Scan for the cell matching the given text and deliver its [X, Y] coordinate at center. 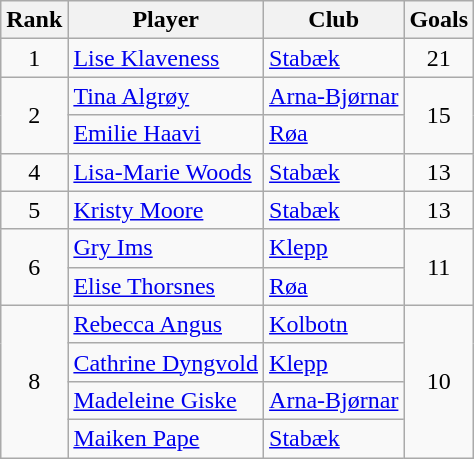
6 [34, 267]
Lise Klaveness [166, 58]
15 [439, 115]
Kristy Moore [166, 210]
Maiken Pape [166, 438]
1 [34, 58]
Elise Thorsnes [166, 286]
11 [439, 267]
Cathrine Dyngvold [166, 362]
Madeleine Giske [166, 400]
5 [34, 210]
Club [334, 20]
Player [166, 20]
Goals [439, 20]
Rank [34, 20]
Tina Algrøy [166, 96]
2 [34, 115]
Kolbotn [334, 324]
21 [439, 58]
8 [34, 381]
Gry Ims [166, 248]
Rebecca Angus [166, 324]
10 [439, 381]
4 [34, 172]
Emilie Haavi [166, 134]
Lisa-Marie Woods [166, 172]
